Return the (X, Y) coordinate for the center point of the cell that contains the specified text.  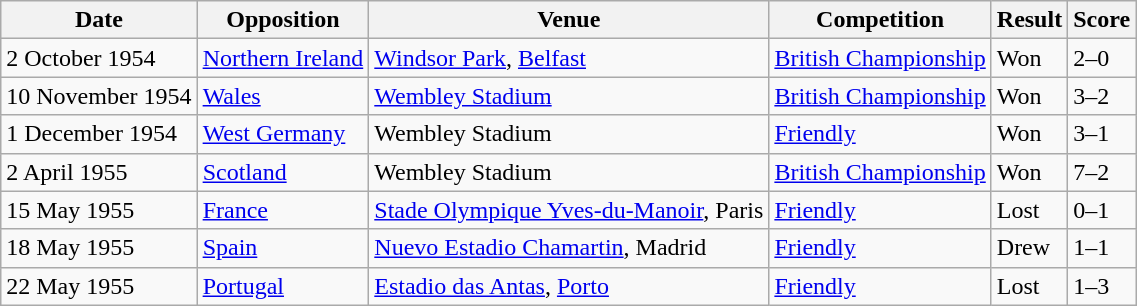
Northern Ireland (283, 58)
15 May 1955 (99, 210)
1 December 1954 (99, 134)
Portugal (283, 286)
Competition (880, 20)
Nuevo Estadio Chamartin, Madrid (569, 248)
Opposition (283, 20)
West Germany (283, 134)
Venue (569, 20)
Date (99, 20)
1–1 (1102, 248)
3–1 (1102, 134)
Score (1102, 20)
1–3 (1102, 286)
Scotland (283, 172)
Spain (283, 248)
2 October 1954 (99, 58)
Wales (283, 96)
Drew (1029, 248)
2 April 1955 (99, 172)
18 May 1955 (99, 248)
2–0 (1102, 58)
France (283, 210)
Windsor Park, Belfast (569, 58)
10 November 1954 (99, 96)
22 May 1955 (99, 286)
7–2 (1102, 172)
3–2 (1102, 96)
0–1 (1102, 210)
Result (1029, 20)
Estadio das Antas, Porto (569, 286)
Stade Olympique Yves-du-Manoir, Paris (569, 210)
